Locate the cell with the specified text and output its (x, y) center coordinate. 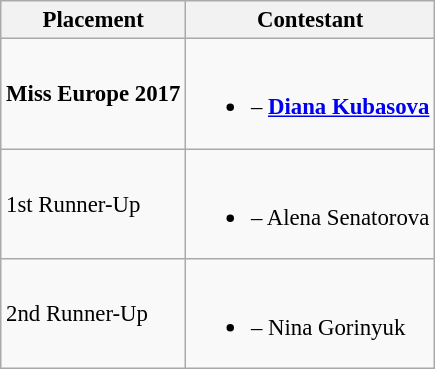
Placement (94, 20)
2nd Runner-Up (94, 314)
Miss Europe 2017 (94, 94)
– Alena Senatorova (310, 204)
– Nina Gorinyuk (310, 314)
Contestant (310, 20)
1st Runner-Up (94, 204)
– Diana Kubasova (310, 94)
